Capture the cell that displays the provided text and extract its (X, Y) central coordinate. 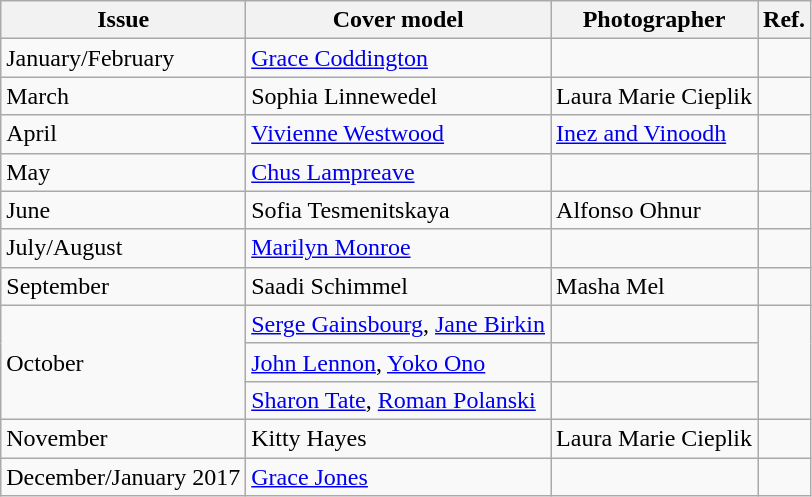
September (124, 286)
June (124, 210)
Marilyn Monroe (398, 248)
Serge Gainsbourg, Jane Birkin (398, 324)
John Lennon, Yoko Ono (398, 362)
Issue (124, 20)
July/August (124, 248)
Sophia Linnewedel (398, 96)
Chus Lampreave (398, 172)
April (124, 134)
Photographer (654, 20)
Grace Coddington (398, 58)
March (124, 96)
January/February (124, 58)
May (124, 172)
Vivienne Westwood (398, 134)
Cover model (398, 20)
December/January 2017 (124, 477)
Ref. (784, 20)
Sharon Tate, Roman Polanski (398, 400)
Masha Mel (654, 286)
Kitty Hayes (398, 438)
Inez and Vinoodh (654, 134)
October (124, 362)
Alfonso Ohnur (654, 210)
November (124, 438)
Saadi Schimmel (398, 286)
Grace Jones (398, 477)
Sofia Tesmenitskaya (398, 210)
